For the text-containing cell, return its midpoint in [x, y] coordinate format. 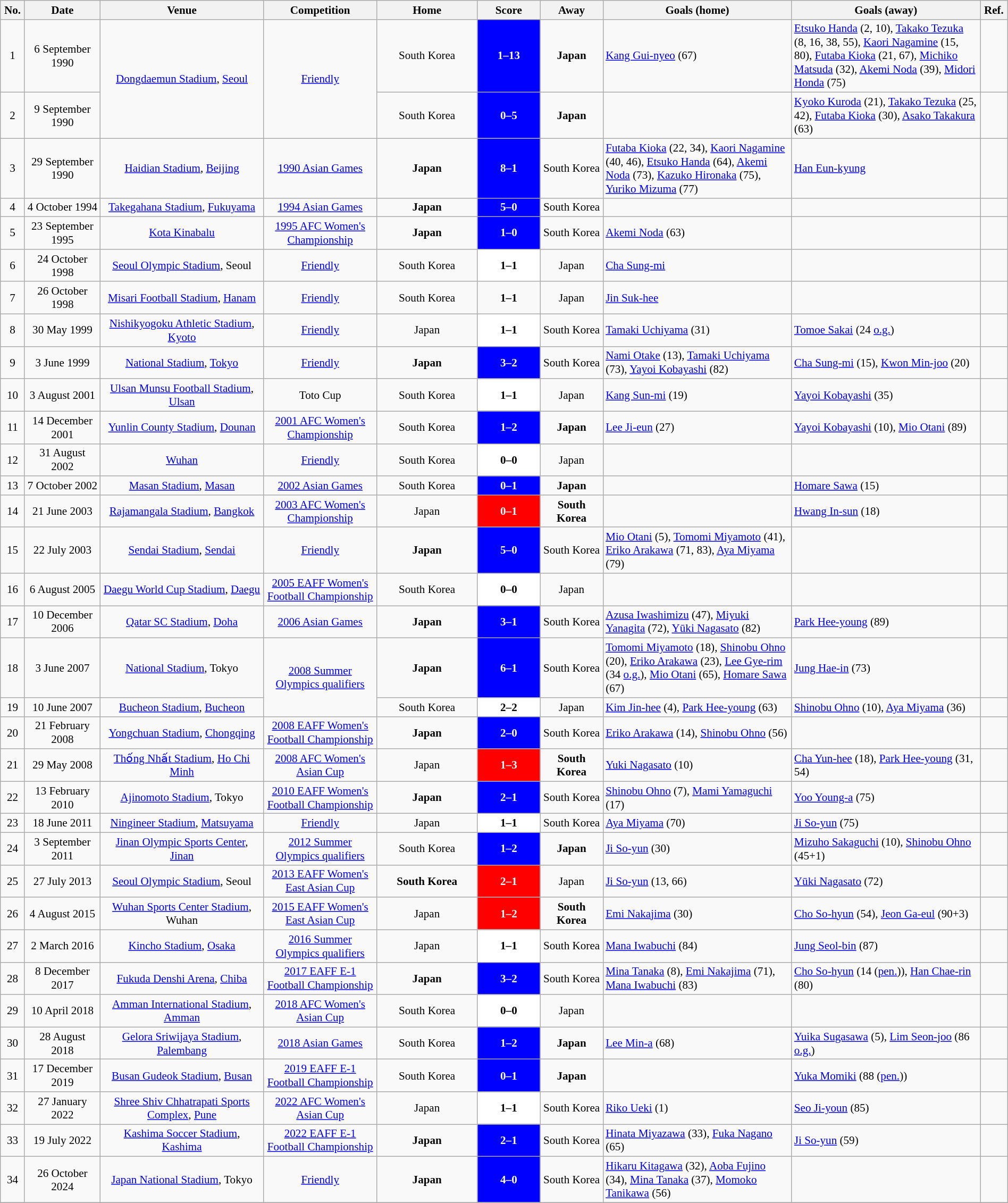
Jinan Olympic Sports Center, Jinan [182, 849]
17 December 2019 [62, 1075]
33 [13, 1140]
19 [13, 707]
21 [13, 765]
Yayoi Kobayashi (35) [886, 395]
Ji So-yun (13, 66) [698, 881]
Dongdaemun Stadium, Seoul [182, 79]
Cho So-hyun (54), Jeon Ga-eul (90+3) [886, 914]
13 February 2010 [62, 798]
25 [13, 881]
2022 EAFF E-1 Football Championship [320, 1140]
2013 EAFF Women's East Asian Cup [320, 881]
Yūki Nagasato (72) [886, 881]
6 September 1990 [62, 55]
Mina Tanaka (8), Emi Nakajima (71), Mana Iwabuchi (83) [698, 979]
9 [13, 363]
2018 Asian Games [320, 1043]
Nishikyogoku Athletic Stadium, Kyoto [182, 330]
Cha Yun-hee (18), Park Hee-young (31, 54) [886, 765]
5 [13, 233]
3 [13, 168]
Takegahana Stadium, Fukuyama [182, 207]
29 [13, 1010]
2015 EAFF Women's East Asian Cup [320, 914]
2 [13, 115]
Kim Jin-hee (4), Park Hee-young (63) [698, 707]
30 May 1999 [62, 330]
Wuhan Sports Center Stadium, Wuhan [182, 914]
23 September 1995 [62, 233]
Seo Ji-youn (85) [886, 1108]
Busan Gudeok Stadium, Busan [182, 1075]
Cho So-hyun (14 (pen.)), Han Chae-rin (80) [886, 979]
24 October 1998 [62, 265]
2017 EAFF E-1 Football Championship [320, 979]
30 [13, 1043]
6 [13, 265]
3 June 1999 [62, 363]
18 June 2011 [62, 823]
Daegu World Cup Stadium, Daegu [182, 589]
Hinata Miyazawa (33), Fuka Nagano (65) [698, 1140]
1995 AFC Women's Championship [320, 233]
21 June 2003 [62, 511]
Shinobu Ohno (10), Aya Miyama (36) [886, 707]
No. [13, 10]
Yongchuan Stadium, Chongqing [182, 733]
Away [572, 10]
6 August 2005 [62, 589]
10 December 2006 [62, 622]
Yuika Sugasawa (5), Lim Seon-joo (86 o.g.) [886, 1043]
31 [13, 1075]
Cha Sung-mi [698, 265]
2 March 2016 [62, 946]
Toto Cup [320, 395]
Misari Football Stadium, Hanam [182, 298]
2012 Summer Olympics qualifiers [320, 849]
1994 Asian Games [320, 207]
29 September 1990 [62, 168]
3 September 2011 [62, 849]
1 [13, 55]
Emi Nakajima (30) [698, 914]
2022 AFC Women's Asian Cup [320, 1108]
Gelora Sriwijaya Stadium, Palembang [182, 1043]
Tomomi Miyamoto (18), Shinobu Ohno (20), Eriko Arakawa (23), Lee Gye-rim (34 o.g.), Mio Otani (65), Homare Sawa (67) [698, 668]
23 [13, 823]
Japan National Stadium, Tokyo [182, 1180]
Date [62, 10]
20 [13, 733]
Thống Nhất Stadium, Ho Chi Minh [182, 765]
Ji So-yun (30) [698, 849]
1–13 [509, 55]
Competition [320, 10]
22 [13, 798]
Jung Hae-in (73) [886, 668]
13 [13, 485]
24 [13, 849]
26 October 1998 [62, 298]
2008 Summer Olympics qualifiers [320, 678]
8–1 [509, 168]
8 [13, 330]
Masan Stadium, Masan [182, 485]
2008 AFC Women's Asian Cup [320, 765]
3 August 2001 [62, 395]
6–1 [509, 668]
Ji So-yun (59) [886, 1140]
Rajamangala Stadium, Bangkok [182, 511]
4 [13, 207]
Score [509, 10]
Fukuda Denshi Arena, Chiba [182, 979]
16 [13, 589]
14 [13, 511]
2002 Asian Games [320, 485]
Kang Gui-nyeo (67) [698, 55]
Mio Otani (5), Tomomi Miyamoto (41), Eriko Arakawa (71, 83), Aya Miyama (79) [698, 550]
18 [13, 668]
Nami Otake (13), Tamaki Uchiyama (73), Yayoi Kobayashi (82) [698, 363]
26 October 2024 [62, 1180]
Yunlin County Stadium, Dounan [182, 428]
19 July 2022 [62, 1140]
2006 Asian Games [320, 622]
22 July 2003 [62, 550]
Yayoi Kobayashi (10), Mio Otani (89) [886, 428]
0–5 [509, 115]
Bucheon Stadium, Bucheon [182, 707]
Yuki Nagasato (10) [698, 765]
Ningineer Stadium, Matsuyama [182, 823]
Akemi Noda (63) [698, 233]
Kincho Stadium, Osaka [182, 946]
Ajinomoto Stadium, Tokyo [182, 798]
Mizuho Sakaguchi (10), Shinobu Ohno (45+1) [886, 849]
29 May 2008 [62, 765]
Cha Sung-mi (15), Kwon Min-joo (20) [886, 363]
32 [13, 1108]
2008 EAFF Women's Football Championship [320, 733]
17 [13, 622]
Sendai Stadium, Sendai [182, 550]
Azusa Iwashimizu (47), Miyuki Yanagita (72), Yūki Nagasato (82) [698, 622]
Shinobu Ohno (7), Mami Yamaguchi (17) [698, 798]
12 [13, 460]
Park Hee-young (89) [886, 622]
Yuka Momiki (88 (pen.)) [886, 1075]
8 December 2017 [62, 979]
31 August 2002 [62, 460]
Amman International Stadium, Amman [182, 1010]
21 February 2008 [62, 733]
Haidian Stadium, Beijing [182, 168]
7 [13, 298]
2010 EAFF Women's Football Championship [320, 798]
3–1 [509, 622]
Goals (away) [886, 10]
4 October 1994 [62, 207]
Mana Iwabuchi (84) [698, 946]
26 [13, 914]
Venue [182, 10]
2016 Summer Olympics qualifiers [320, 946]
27 July 2013 [62, 881]
2003 AFC Women's Championship [320, 511]
4 August 2015 [62, 914]
Hwang In-sun (18) [886, 511]
Hikaru Kitagawa (32), Aoba Fujino (34), Mina Tanaka (37), Momoko Tanikawa (56) [698, 1180]
Goals (home) [698, 10]
4–0 [509, 1180]
Kota Kinabalu [182, 233]
Jung Seol-bin (87) [886, 946]
10 [13, 395]
Kashima Soccer Stadium, Kashima [182, 1140]
Ji So-yun (75) [886, 823]
Kyoko Kuroda (21), Takako Tezuka (25, 42), Futaba Kioka (30), Asako Takakura (63) [886, 115]
Lee Ji-eun (27) [698, 428]
Lee Min-a (68) [698, 1043]
Aya Miyama (70) [698, 823]
28 [13, 979]
Tomoe Sakai (24 o.g.) [886, 330]
2018 AFC Women's Asian Cup [320, 1010]
Riko Ueki (1) [698, 1108]
14 December 2001 [62, 428]
Han Eun-kyung [886, 168]
Ulsan Munsu Football Stadium, Ulsan [182, 395]
34 [13, 1180]
10 June 2007 [62, 707]
28 August 2018 [62, 1043]
Eriko Arakawa (14), Shinobu Ohno (56) [698, 733]
Tamaki Uchiyama (31) [698, 330]
2019 EAFF E-1 Football Championship [320, 1075]
Shree Shiv Chhatrapati Sports Complex, Pune [182, 1108]
15 [13, 550]
9 September 1990 [62, 115]
3 June 2007 [62, 668]
Homare Sawa (15) [886, 485]
Yoo Young-a (75) [886, 798]
1–0 [509, 233]
2001 AFC Women's Championship [320, 428]
Ref. [994, 10]
27 January 2022 [62, 1108]
27 [13, 946]
10 April 2018 [62, 1010]
7 October 2002 [62, 485]
Wuhan [182, 460]
Jin Suk-hee [698, 298]
Qatar SC Stadium, Doha [182, 622]
2005 EAFF Women's Football Championship [320, 589]
1990 Asian Games [320, 168]
Kang Sun-mi (19) [698, 395]
2–0 [509, 733]
11 [13, 428]
2–2 [509, 707]
Home [427, 10]
Futaba Kioka (22, 34), Kaori Nagamine (40, 46), Etsuko Handa (64), Akemi Noda (73), Kazuko Hironaka (75), Yuriko Mizuma (77) [698, 168]
1–3 [509, 765]
